Provide the [x, y] coordinate of the cell's center where the given text is located.  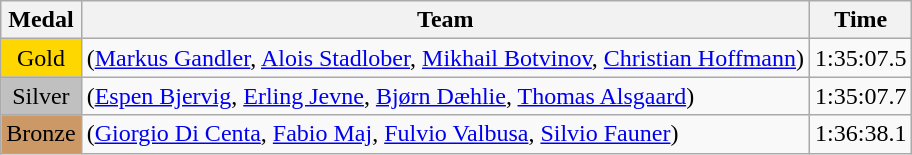
(Markus Gandler, Alois Stadlober, Mikhail Botvinov, Christian Hoffmann) [445, 58]
Silver [41, 96]
Medal [41, 20]
(Espen Bjervig, Erling Jevne, Bjørn Dæhlie, Thomas Alsgaard) [445, 96]
1:35:07.7 [861, 96]
1:36:38.1 [861, 134]
Bronze [41, 134]
Time [861, 20]
Team [445, 20]
Gold [41, 58]
1:35:07.5 [861, 58]
(Giorgio Di Centa, Fabio Maj, Fulvio Valbusa, Silvio Fauner) [445, 134]
